Find where the given text appears and provide that cell's center as (x, y) coordinate. 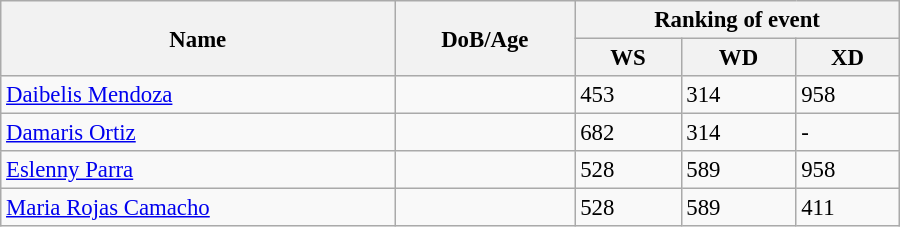
Daibelis Mendoza (198, 95)
DoB/Age (485, 38)
WS (628, 58)
Eslenny Parra (198, 170)
682 (628, 133)
- (848, 133)
Damaris Ortiz (198, 133)
Name (198, 38)
453 (628, 95)
WD (738, 58)
Ranking of event (737, 20)
XD (848, 58)
Maria Rojas Camacho (198, 208)
411 (848, 208)
